From the cell containing the given text, extract its center point as (X, Y) coordinate. 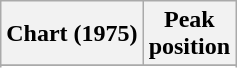
Chart (1975) (72, 34)
Peak position (189, 34)
